Identify which cell holds the provided text, then report its [X, Y] central coordinate. 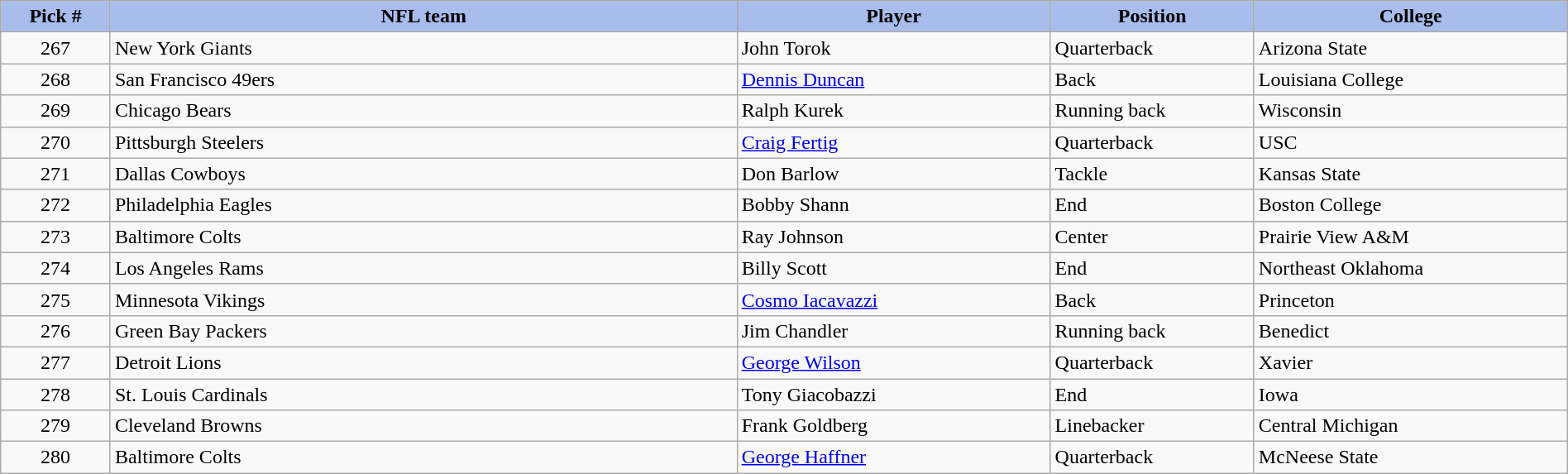
270 [56, 142]
Kansas State [1411, 174]
Los Angeles Rams [423, 268]
Cleveland Browns [423, 426]
McNeese State [1411, 457]
276 [56, 331]
280 [56, 457]
277 [56, 362]
Detroit Lions [423, 362]
Louisiana College [1411, 79]
Xavier [1411, 362]
274 [56, 268]
Prairie View A&M [1411, 237]
Tackle [1152, 174]
New York Giants [423, 48]
Pittsburgh Steelers [423, 142]
Don Barlow [893, 174]
Boston College [1411, 205]
272 [56, 205]
Linebacker [1152, 426]
Green Bay Packers [423, 331]
Minnesota Vikings [423, 299]
Billy Scott [893, 268]
Jim Chandler [893, 331]
Cosmo Iacavazzi [893, 299]
Bobby Shann [893, 205]
278 [56, 395]
Northeast Oklahoma [1411, 268]
271 [56, 174]
George Wilson [893, 362]
George Haffner [893, 457]
Tony Giacobazzi [893, 395]
Frank Goldberg [893, 426]
Central Michigan [1411, 426]
269 [56, 111]
Chicago Bears [423, 111]
273 [56, 237]
279 [56, 426]
Pick # [56, 17]
Dennis Duncan [893, 79]
268 [56, 79]
Position [1152, 17]
John Torok [893, 48]
Benedict [1411, 331]
Ralph Kurek [893, 111]
Dallas Cowboys [423, 174]
Center [1152, 237]
Wisconsin [1411, 111]
St. Louis Cardinals [423, 395]
Ray Johnson [893, 237]
College [1411, 17]
267 [56, 48]
San Francisco 49ers [423, 79]
Arizona State [1411, 48]
275 [56, 299]
USC [1411, 142]
Princeton [1411, 299]
NFL team [423, 17]
Craig Fertig [893, 142]
Philadelphia Eagles [423, 205]
Iowa [1411, 395]
Player [893, 17]
